For the text-containing cell, return its midpoint in (X, Y) coordinate format. 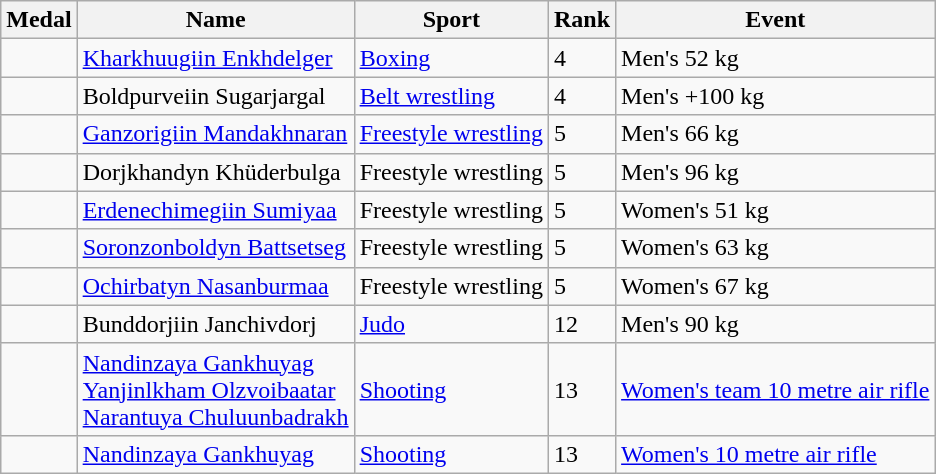
Nandinzaya GankhuyagYanjinlkham OlzvoibaatarNarantuya Chuluunbadrakh (216, 389)
Dorjkhandyn Khüderbulga (216, 172)
Men's 52 kg (776, 58)
Kharkhuugiin Enkhdelger (216, 58)
Ochirbatyn Nasanburmaa (216, 286)
Judo (451, 324)
Women's 67 kg (776, 286)
Erdenechimegiin Sumiyaa (216, 210)
Bunddorjiin Janchivdorj (216, 324)
Ganzorigiin Mandakhnaran (216, 134)
Boldpurveiin Sugarjargal (216, 96)
Soronzonboldyn Battsetseg (216, 248)
Nandinzaya Gankhuyag (216, 454)
Women's 10 metre air rifle (776, 454)
Boxing (451, 58)
Medal (39, 20)
Men's 66 kg (776, 134)
Rank (582, 20)
Men's 90 kg (776, 324)
Women's 51 kg (776, 210)
Sport (451, 20)
12 (582, 324)
Men's 96 kg (776, 172)
Event (776, 20)
Belt wrestling (451, 96)
Women's 63 kg (776, 248)
Name (216, 20)
Men's +100 kg (776, 96)
Women's team 10 metre air rifle (776, 389)
